Search for the cell housing the specified text and yield its [X, Y] center coordinate. 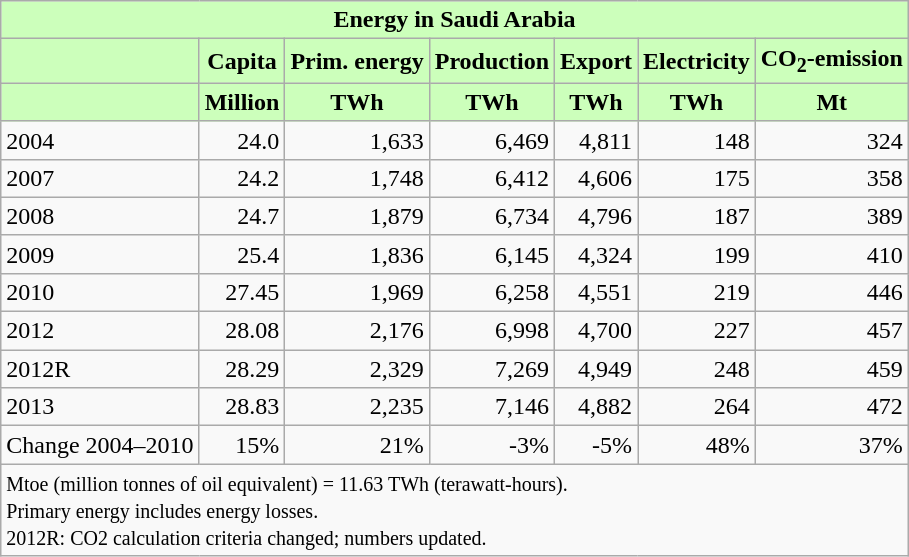
28.29 [242, 369]
25.4 [242, 254]
2,235 [357, 407]
199 [697, 254]
187 [697, 216]
1,748 [357, 178]
4,324 [596, 254]
28.08 [242, 331]
21% [357, 445]
Export [596, 61]
1,879 [357, 216]
Prim. energy [357, 61]
324 [832, 140]
459 [832, 369]
6,734 [492, 216]
7,146 [492, 407]
2009 [100, 254]
24.7 [242, 216]
248 [697, 369]
472 [832, 407]
4,949 [596, 369]
6,469 [492, 140]
358 [832, 178]
175 [697, 178]
4,796 [596, 216]
CO2-emission [832, 61]
4,606 [596, 178]
Change 2004–2010 [100, 445]
48% [697, 445]
389 [832, 216]
4,551 [596, 292]
2004 [100, 140]
2013 [100, 407]
6,145 [492, 254]
4,700 [596, 331]
2010 [100, 292]
148 [697, 140]
24.2 [242, 178]
Million [242, 102]
2012 [100, 331]
446 [832, 292]
-5% [596, 445]
227 [697, 331]
1,969 [357, 292]
6,998 [492, 331]
2,176 [357, 331]
410 [832, 254]
27.45 [242, 292]
24.0 [242, 140]
1,633 [357, 140]
1,836 [357, 254]
Mt [832, 102]
15% [242, 445]
6,412 [492, 178]
4,811 [596, 140]
28.83 [242, 407]
Electricity [697, 61]
2,329 [357, 369]
219 [697, 292]
2012R [100, 369]
Capita [242, 61]
4,882 [596, 407]
6,258 [492, 292]
-3% [492, 445]
2007 [100, 178]
Energy in Saudi Arabia [455, 20]
37% [832, 445]
7,269 [492, 369]
264 [697, 407]
2008 [100, 216]
Production [492, 61]
457 [832, 331]
